Pinpoint the cell where the given text exists, returning its (x, y) midpoint coordinate. 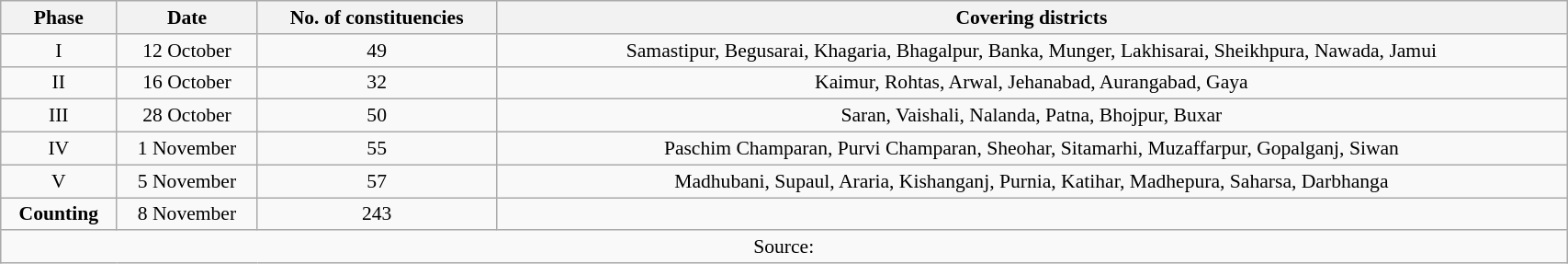
12 October (187, 51)
Date (187, 17)
243 (377, 214)
49 (377, 51)
I (59, 51)
55 (377, 149)
Counting (59, 214)
Paschim Champaran, Purvi Champaran, Sheohar, Sitamarhi, Muzaffarpur, Gopalganj, Siwan (1032, 149)
8 November (187, 214)
28 October (187, 116)
Madhubani, Supaul, Araria, Kishanganj, Purnia, Katihar, Madhepura, Saharsa, Darbhanga (1032, 181)
IV (59, 149)
1 November (187, 149)
Source: (784, 247)
Saran, Vaishali, Nalanda, Patna, Bhojpur, Buxar (1032, 116)
57 (377, 181)
Covering districts (1032, 17)
16 October (187, 83)
Phase (59, 17)
III (59, 116)
V (59, 181)
Kaimur, Rohtas, Arwal, Jehanabad, Aurangabad, Gaya (1032, 83)
No. of constituencies (377, 17)
5 November (187, 181)
32 (377, 83)
50 (377, 116)
II (59, 83)
Samastipur, Begusarai, Khagaria, Bhagalpur, Banka, Munger, Lakhisarai, Sheikhpura, Nawada, Jamui (1032, 51)
